Search for the cell housing the specified text and yield its [x, y] center coordinate. 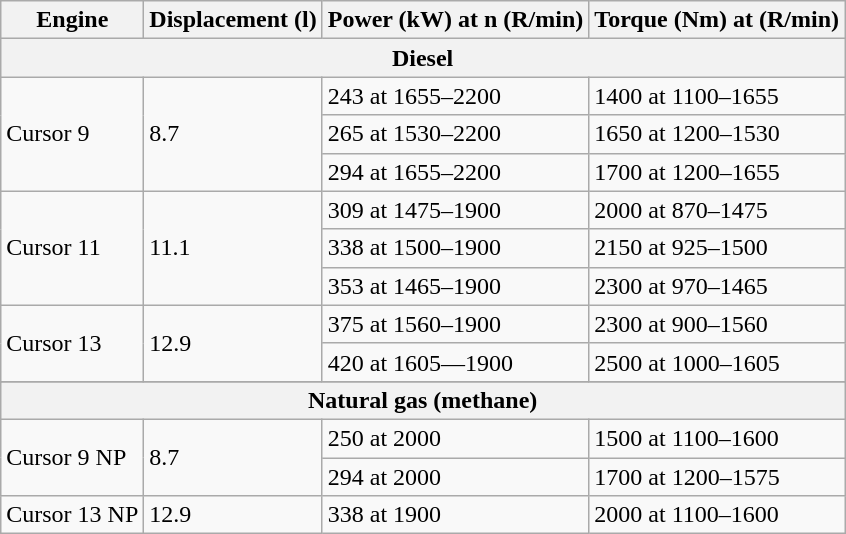
1400 at 1100–1655 [717, 96]
243 at 1655–2200 [456, 96]
309 at 1475–1900 [456, 210]
Power (kW) at n (R/min) [456, 20]
Cursor 13 [72, 343]
1700 at 1200–1575 [717, 477]
2500 at 1000–1605 [717, 362]
11.1 [233, 248]
1500 at 1100–1600 [717, 438]
1650 at 1200–1530 [717, 134]
294 at 1655–2200 [456, 172]
Engine [72, 20]
Cursor 9 NP [72, 457]
338 at 1900 [456, 515]
2000 at 870–1475 [717, 210]
Torque (Nm) at (R/min) [717, 20]
2150 at 925–1500 [717, 248]
265 at 1530–2200 [456, 134]
Displacement (l) [233, 20]
420 at 1605—1900 [456, 362]
Natural gas (methane) [423, 400]
Cursor 9 [72, 134]
Diesel [423, 58]
Cursor 11 [72, 248]
250 at 2000 [456, 438]
2300 at 970–1465 [717, 286]
1700 at 1200–1655 [717, 172]
353 at 1465–1900 [456, 286]
2300 at 900–1560 [717, 324]
Cursor 13 NP [72, 515]
2000 at 1100–1600 [717, 515]
338 at 1500–1900 [456, 248]
294 at 2000 [456, 477]
375 at 1560–1900 [456, 324]
